Pinpoint the cell where the given text exists, returning its (X, Y) midpoint coordinate. 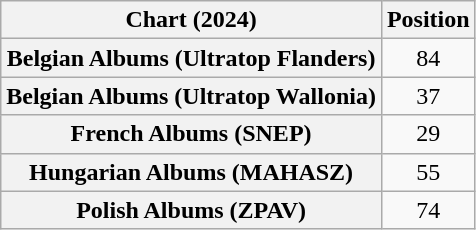
Position (428, 20)
84 (428, 58)
37 (428, 96)
Polish Albums (ZPAV) (192, 210)
Chart (2024) (192, 20)
55 (428, 172)
French Albums (SNEP) (192, 134)
Belgian Albums (Ultratop Flanders) (192, 58)
74 (428, 210)
Hungarian Albums (MAHASZ) (192, 172)
Belgian Albums (Ultratop Wallonia) (192, 96)
29 (428, 134)
